Capture the cell that displays the provided text and extract its [x, y] central coordinate. 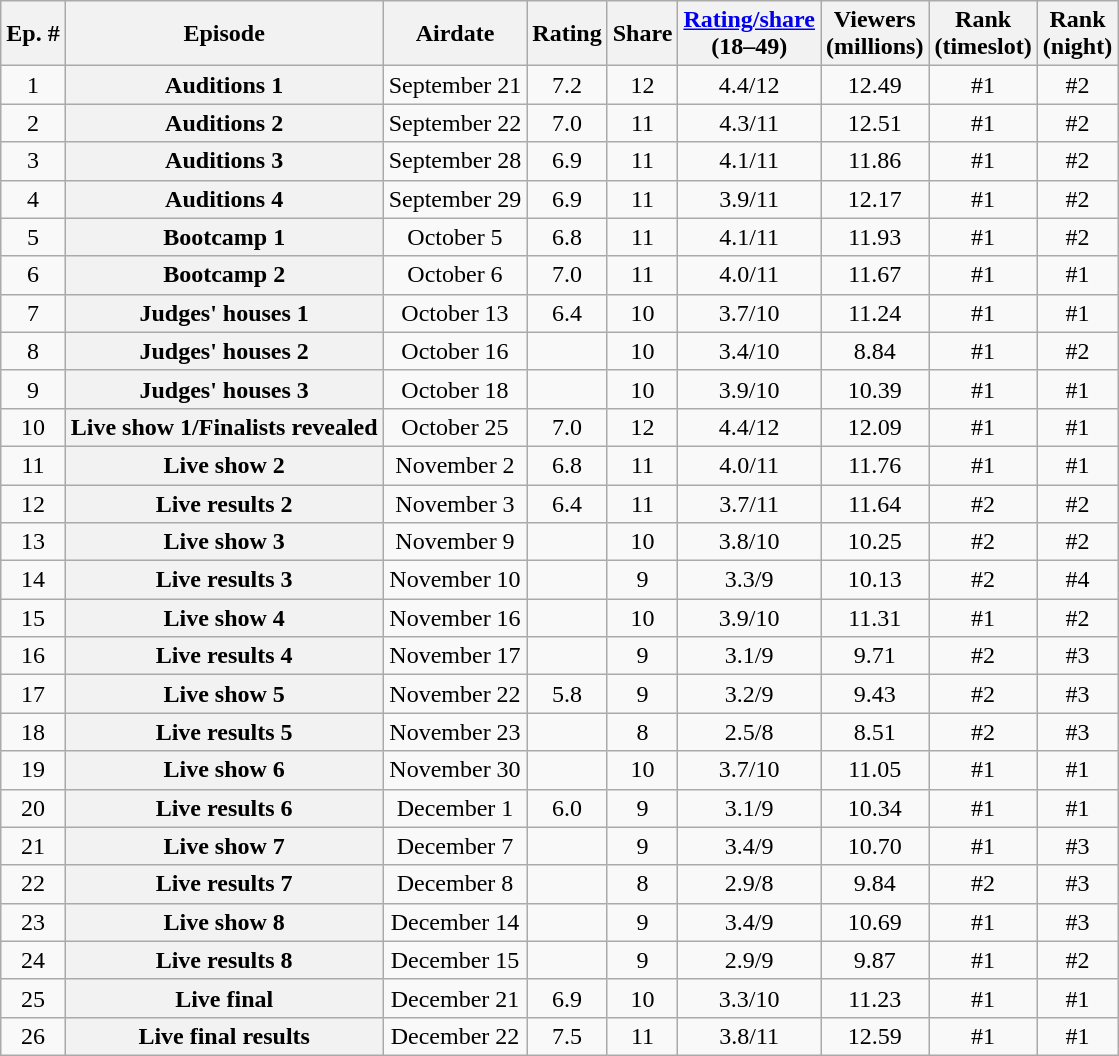
Live results 6 [224, 808]
1 [33, 85]
5.8 [567, 694]
December 15 [455, 960]
10.39 [875, 389]
Live results 4 [224, 656]
Live show 8 [224, 922]
October 25 [455, 427]
November 3 [455, 503]
October 5 [455, 237]
7 [33, 313]
Live results 2 [224, 503]
2 [33, 123]
12.17 [875, 199]
November 16 [455, 618]
4 [33, 199]
11.24 [875, 313]
12.49 [875, 85]
10.13 [875, 580]
3.7/11 [750, 503]
3.9/11 [750, 199]
November 9 [455, 542]
9.43 [875, 694]
Judges' houses 1 [224, 313]
November 30 [455, 770]
Ep. # [33, 34]
September 28 [455, 161]
10.70 [875, 846]
Live show 6 [224, 770]
10.34 [875, 808]
Airdate [455, 34]
December 21 [455, 998]
21 [33, 846]
November 23 [455, 732]
October 6 [455, 275]
November 17 [455, 656]
December 8 [455, 884]
12.09 [875, 427]
Rank(night) [1077, 34]
3.4/10 [750, 351]
October 18 [455, 389]
Auditions 4 [224, 199]
#4 [1077, 580]
Live show 3 [224, 542]
11.67 [875, 275]
18 [33, 732]
16 [33, 656]
17 [33, 694]
11.93 [875, 237]
22 [33, 884]
September 21 [455, 85]
Live final [224, 998]
Live results 8 [224, 960]
25 [33, 998]
Bootcamp 1 [224, 237]
December 14 [455, 922]
December 7 [455, 846]
Live show 7 [224, 846]
Rating [567, 34]
9.87 [875, 960]
Judges' houses 2 [224, 351]
October 16 [455, 351]
23 [33, 922]
November 2 [455, 465]
9.71 [875, 656]
4.3/11 [750, 123]
3.8/10 [750, 542]
15 [33, 618]
3.8/11 [750, 1036]
November 10 [455, 580]
26 [33, 1036]
6 [33, 275]
7.5 [567, 1036]
11.31 [875, 618]
12.51 [875, 123]
September 29 [455, 199]
Judges' houses 3 [224, 389]
9.84 [875, 884]
10.69 [875, 922]
5 [33, 237]
Rank(timeslot) [983, 34]
14 [33, 580]
11.05 [875, 770]
3.3/9 [750, 580]
11.76 [875, 465]
Live results 3 [224, 580]
Auditions 1 [224, 85]
Auditions 3 [224, 161]
October 13 [455, 313]
Share [642, 34]
24 [33, 960]
Rating/share(18–49) [750, 34]
Bootcamp 2 [224, 275]
13 [33, 542]
Live show 1/Finalists revealed [224, 427]
December 22 [455, 1036]
3.2/9 [750, 694]
8.84 [875, 351]
2.9/8 [750, 884]
6.0 [567, 808]
Auditions 2 [224, 123]
Live final results [224, 1036]
12.59 [875, 1036]
2.5/8 [750, 732]
September 22 [455, 123]
Episode [224, 34]
19 [33, 770]
Live show 4 [224, 618]
3.3/10 [750, 998]
8.51 [875, 732]
20 [33, 808]
11.64 [875, 503]
Live show 5 [224, 694]
7.2 [567, 85]
3 [33, 161]
Viewers(millions) [875, 34]
2.9/9 [750, 960]
Live results 5 [224, 732]
Live results 7 [224, 884]
Live show 2 [224, 465]
November 22 [455, 694]
December 1 [455, 808]
11.86 [875, 161]
11.23 [875, 998]
10.25 [875, 542]
